For the text-containing cell, return its midpoint in (x, y) coordinate format. 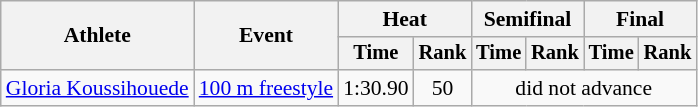
Athlete (98, 36)
Semifinal (527, 19)
Event (266, 36)
Gloria Koussihouede (98, 88)
50 (443, 88)
Heat (404, 19)
1:30.90 (376, 88)
Final (640, 19)
did not advance (584, 88)
100 m freestyle (266, 88)
